Locate the cell with the specified text and output its (x, y) center coordinate. 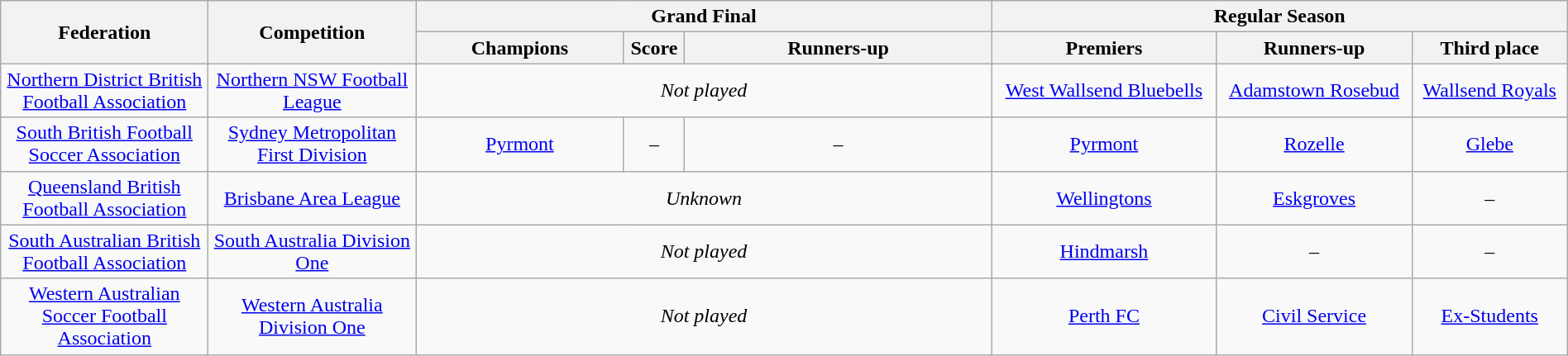
Sydney Metropolitan First Division (313, 144)
Adamstown Rosebud (1315, 91)
West Wallsend Bluebells (1104, 91)
Third place (1489, 48)
Wellingtons (1104, 198)
Eskgroves (1315, 198)
South Australia Division One (313, 251)
Rozelle (1315, 144)
Civil Service (1315, 316)
Score (654, 48)
South British Football Soccer Association (104, 144)
South Australian British Football Association (104, 251)
Competition (313, 32)
Regular Season (1279, 17)
Northern District British Football Association (104, 91)
Ex-Students (1489, 316)
Champions (519, 48)
Premiers (1104, 48)
Unknown (704, 198)
Queensland British Football Association (104, 198)
Western Australia Division One (313, 316)
Glebe (1489, 144)
Perth FC (1104, 316)
Western Australian Soccer Football Association (104, 316)
Northern NSW Football League (313, 91)
Hindmarsh (1104, 251)
Grand Final (704, 17)
Federation (104, 32)
Wallsend Royals (1489, 91)
Brisbane Area League (313, 198)
